Determine the [X, Y] coordinate at the center of the cell enclosing the given text.  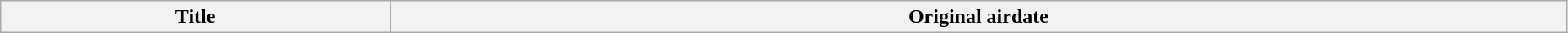
Original airdate [978, 17]
Title [196, 17]
